Provide the [X, Y] coordinate of the cell's center where the given text is located.  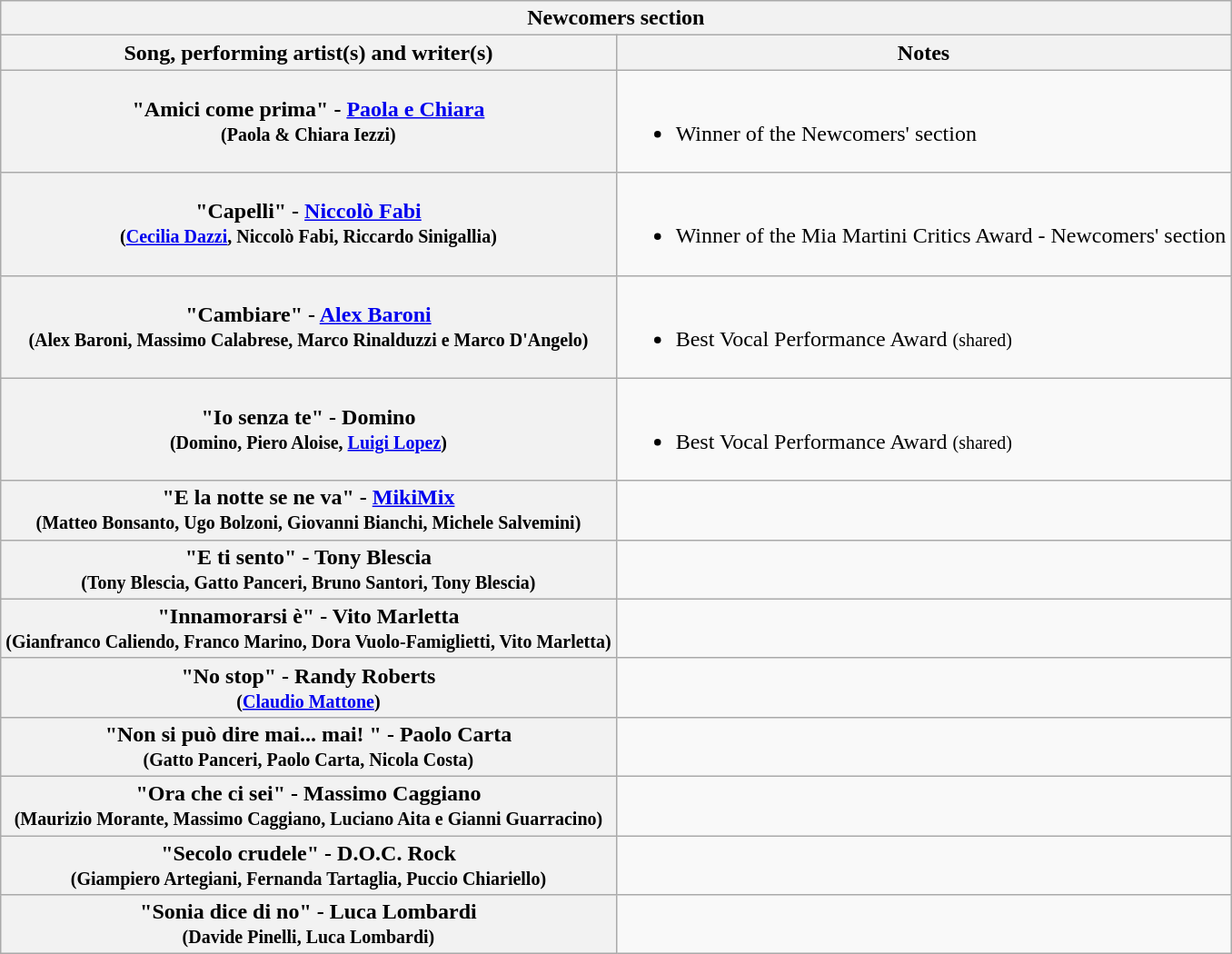
"E la notte se ne va" - MikiMix (Matteo Bonsanto, Ugo Bolzoni, Giovanni Bianchi, Michele Salvemini) [309, 511]
"Secolo crudele" - D.O.C. Rock (Giampiero Artegiani, Fernanda Tartaglia, Puccio Chiariello) [309, 865]
Winner of the Mia Martini Critics Award - Newcomers' section [923, 224]
"Amici come prima" - Paola e Chiara (Paola & Chiara Iezzi) [309, 122]
"Cambiare" - Alex Baroni (Alex Baroni, Massimo Calabrese, Marco Rinalduzzi e Marco D'Angelo) [309, 327]
"Non si può dire mai... mai! " - Paolo Carta (Gatto Panceri, Paolo Carta, Nicola Costa) [309, 747]
Newcomers section [616, 18]
"No stop" - Randy Roberts (Claudio Mattone) [309, 687]
Notes [923, 53]
"Innamorarsi è" - Vito Marletta (Gianfranco Caliendo, Franco Marino, Dora Vuolo-Famiglietti, Vito Marletta) [309, 629]
Winner of the Newcomers' section [923, 122]
"Ora che ci sei" - Massimo Caggiano (Maurizio Morante, Massimo Caggiano, Luciano Aita e Gianni Guarracino) [309, 805]
Song, performing artist(s) and writer(s) [309, 53]
"Io senza te" - Domino (Domino, Piero Aloise, Luigi Lopez) [309, 429]
"Capelli" - Niccolò Fabi (Cecilia Dazzi, Niccolò Fabi, Riccardo Sinigallia) [309, 224]
"E ti sento" - Tony Blescia (Tony Blescia, Gatto Panceri, Bruno Santori, Tony Blescia) [309, 569]
"Sonia dice di no" - Luca Lombardi (Davide Pinelli, Luca Lombardi) [309, 925]
